Locate the cell with the specified text and output its (x, y) center coordinate. 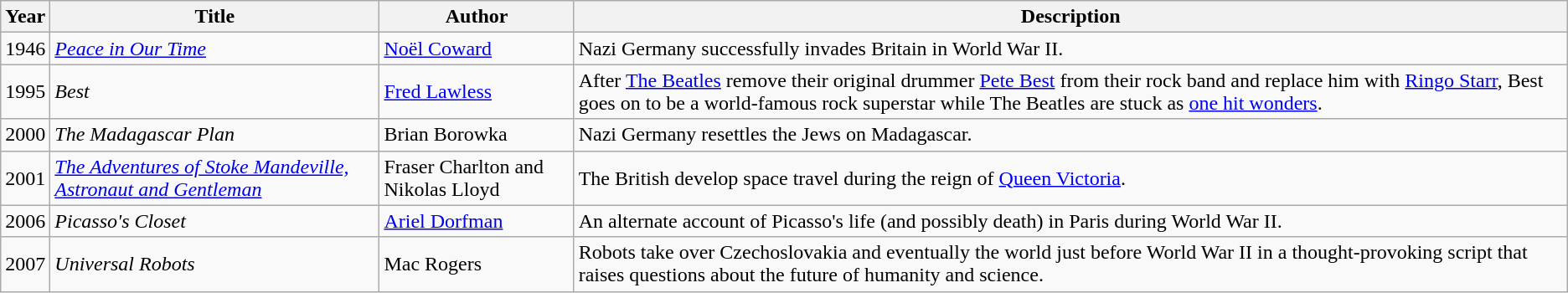
Picasso's Closet (214, 221)
Universal Robots (214, 265)
An alternate account of Picasso's life (and possibly death) in Paris during World War II. (1070, 221)
Fraser Charlton and Nikolas Lloyd (477, 177)
Peace in Our Time (214, 49)
2006 (25, 221)
Nazi Germany resettles the Jews on Madagascar. (1070, 135)
Description (1070, 17)
2001 (25, 177)
Best (214, 92)
Title (214, 17)
Mac Rogers (477, 265)
Author (477, 17)
2007 (25, 265)
1946 (25, 49)
2000 (25, 135)
1995 (25, 92)
The British develop space travel during the reign of Queen Victoria. (1070, 177)
Nazi Germany successfully invades Britain in World War II. (1070, 49)
Brian Borowka (477, 135)
Noël Coward (477, 49)
Ariel Dorfman (477, 221)
The Adventures of Stoke Mandeville, Astronaut and Gentleman (214, 177)
Year (25, 17)
Fred Lawless (477, 92)
The Madagascar Plan (214, 135)
